Locate the cell with the specified text and output its [x, y] center coordinate. 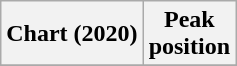
Peakposition [189, 34]
Chart (2020) [72, 34]
